Locate the cell with the specified text and output its (x, y) center coordinate. 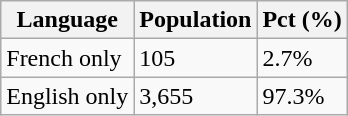
105 (196, 58)
English only (68, 96)
Pct (%) (302, 20)
French only (68, 58)
2.7% (302, 58)
Population (196, 20)
3,655 (196, 96)
Language (68, 20)
97.3% (302, 96)
